Scan for the cell matching the given text and deliver its (x, y) coordinate at center. 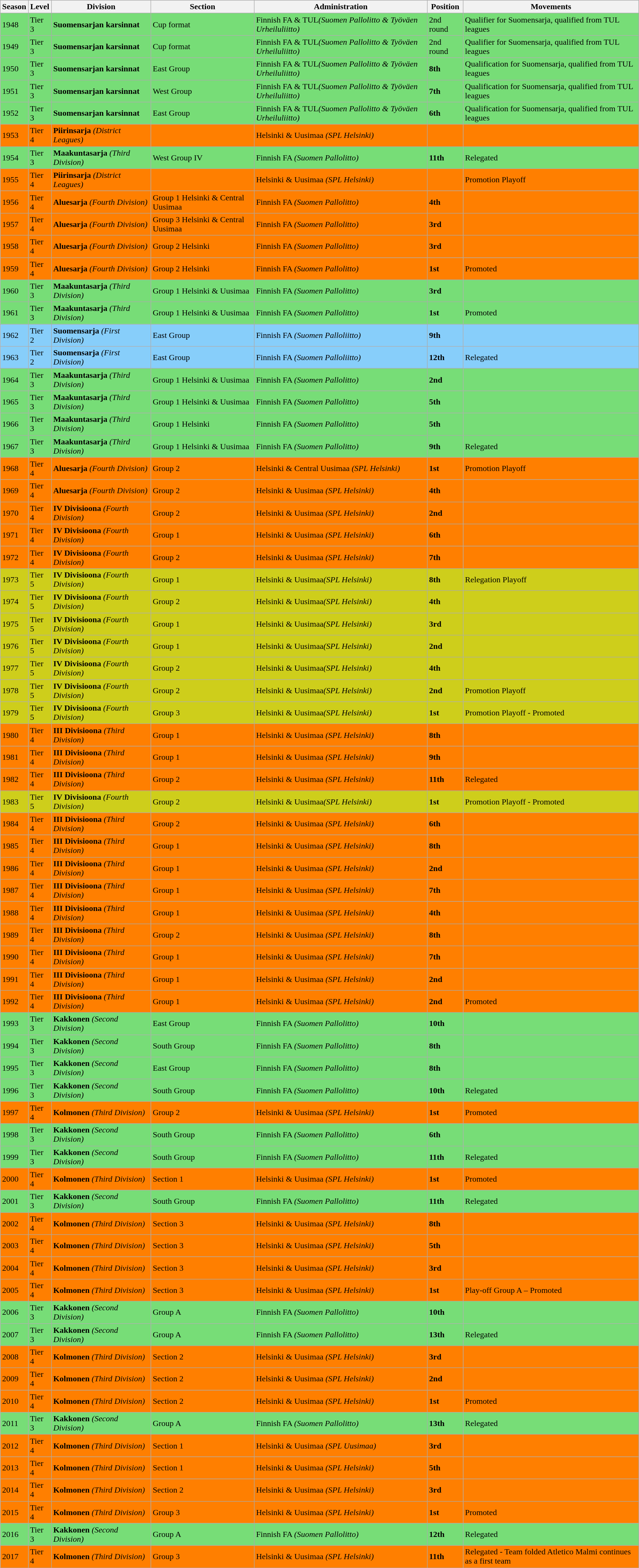
2001 (14, 1201)
1996 (14, 1090)
Level (40, 7)
Helsinki & Central Uusimaa (SPL Helsinki) (341, 468)
Relegated - Team folded Atletico Malmi continues as a first team (551, 1556)
1990 (14, 957)
1953 (14, 135)
1963 (14, 358)
2016 (14, 1535)
Division (101, 7)
Season (14, 7)
1998 (14, 1135)
Group 1 Helsinki (203, 424)
Movements (551, 7)
1962 (14, 335)
1967 (14, 446)
Relegation Playoff (551, 580)
Position (445, 7)
West Group IV (203, 158)
1974 (14, 601)
1978 (14, 691)
1991 (14, 979)
1961 (14, 313)
2012 (14, 1446)
1973 (14, 580)
1952 (14, 113)
1954 (14, 158)
2006 (14, 1312)
1979 (14, 713)
1992 (14, 1001)
2017 (14, 1556)
1995 (14, 1068)
1965 (14, 402)
1999 (14, 1157)
2005 (14, 1290)
1984 (14, 824)
1951 (14, 91)
1955 (14, 180)
1983 (14, 801)
2014 (14, 1490)
2000 (14, 1179)
Helsinki & Uusimaa (SPL Uusimaa) (341, 1446)
1950 (14, 69)
1958 (14, 246)
1985 (14, 846)
Play-off Group A – Promoted (551, 1290)
1972 (14, 557)
1980 (14, 735)
1969 (14, 491)
2010 (14, 1401)
1970 (14, 513)
2004 (14, 1268)
2011 (14, 1423)
1949 (14, 46)
1997 (14, 1113)
1971 (14, 535)
West Group (203, 91)
Group 1 Helsinki & Central Uusimaa (203, 202)
1956 (14, 202)
2013 (14, 1468)
2002 (14, 1223)
1966 (14, 424)
2009 (14, 1379)
1959 (14, 268)
1982 (14, 780)
2015 (14, 1512)
1988 (14, 913)
2007 (14, 1335)
1989 (14, 935)
1987 (14, 890)
2003 (14, 1246)
1986 (14, 868)
1948 (14, 25)
Group 3 Helsinki & Central Uusimaa (203, 224)
1981 (14, 757)
1957 (14, 224)
1976 (14, 646)
Administration (341, 7)
1975 (14, 624)
2008 (14, 1357)
1968 (14, 468)
1960 (14, 291)
1964 (14, 380)
1994 (14, 1046)
1977 (14, 668)
1993 (14, 1024)
Section (203, 7)
